Identify which cell holds the provided text, then report its (x, y) central coordinate. 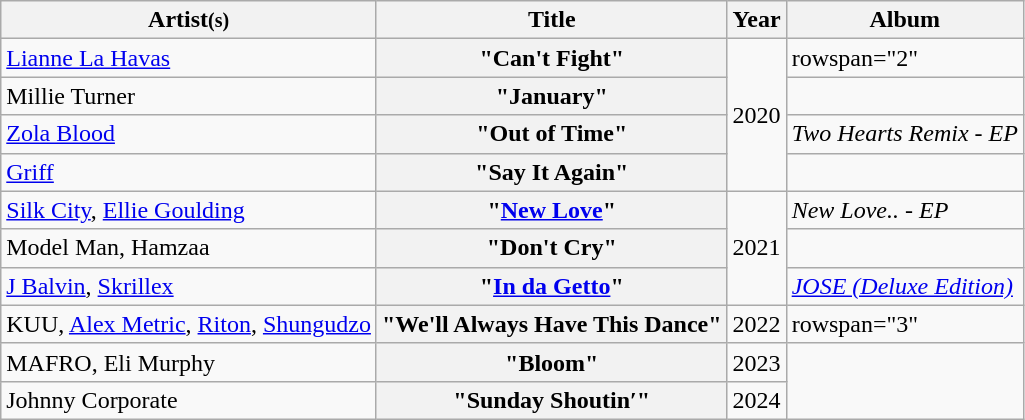
MAFRO, Eli Murphy (189, 362)
"Out of Time" (552, 134)
JOSE (Deluxe Edition) (904, 286)
Lianne La Havas (189, 58)
Artist(s) (189, 20)
Johnny Corporate (189, 400)
2023 (756, 362)
Model Man, Hamzaa (189, 248)
rowspan="2" (904, 58)
Zola Blood (189, 134)
"We'll Always Have This Dance" (552, 324)
"In da Getto" (552, 286)
2021 (756, 248)
Millie Turner (189, 96)
"Say It Again" (552, 172)
Silk City, Ellie Goulding (189, 210)
"January" (552, 96)
Title (552, 20)
Album (904, 20)
KUU, Alex Metric, Riton, Shungudzo (189, 324)
"Bloom" (552, 362)
2020 (756, 115)
rowspan="3" (904, 324)
"Sunday Shoutin′" (552, 400)
2022 (756, 324)
Two Hearts Remix - EP (904, 134)
J Balvin, Skrillex (189, 286)
"Can't Fight" (552, 58)
"New Love" (552, 210)
Year (756, 20)
New Love.. - EP (904, 210)
"Don't Cry" (552, 248)
Griff (189, 172)
2024 (756, 400)
